Pinpoint the cell where the given text exists, returning its [x, y] midpoint coordinate. 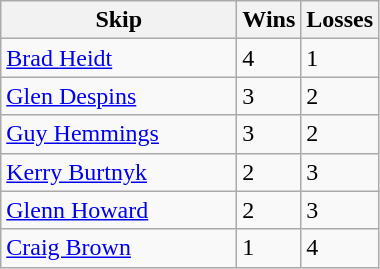
Wins [269, 20]
Glen Despins [119, 96]
Glenn Howard [119, 210]
Craig Brown [119, 248]
Brad Heidt [119, 58]
Guy Hemmings [119, 134]
Kerry Burtnyk [119, 172]
Skip [119, 20]
Losses [340, 20]
